Pinpoint the cell where the given text exists, returning its [x, y] midpoint coordinate. 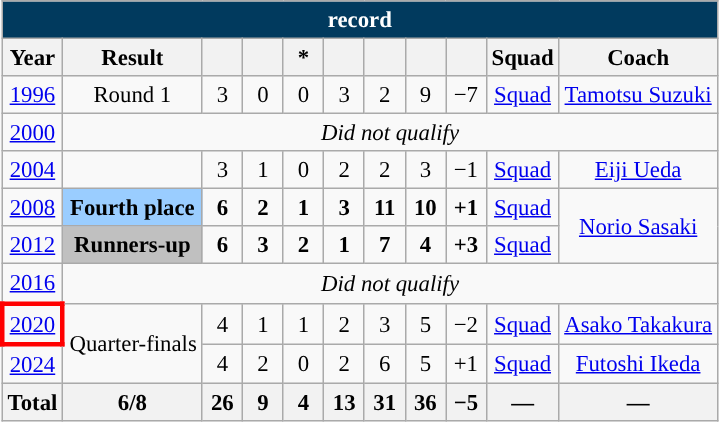
10 [426, 208]
2008 [32, 208]
Futoshi Ikeda [638, 364]
2000 [32, 133]
7 [384, 245]
Eiji Ueda [638, 170]
Fourth place [132, 208]
2020 [32, 324]
Runners-up [132, 245]
−2 [466, 324]
Round 1 [132, 95]
2016 [32, 284]
* [304, 58]
2024 [32, 364]
Norio Sasaki [638, 226]
6/8 [132, 402]
31 [384, 402]
Asako Takakura [638, 324]
13 [344, 402]
11 [384, 208]
Total [32, 402]
2012 [32, 245]
−7 [466, 95]
36 [426, 402]
Year [32, 58]
Result [132, 58]
record [360, 20]
Quarter-finals [132, 343]
−1 [466, 170]
1996 [32, 95]
Coach [638, 58]
26 [222, 402]
−5 [466, 402]
+3 [466, 245]
Tamotsu Suzuki [638, 95]
2004 [32, 170]
